Pinpoint the cell where the given text exists, returning its (x, y) midpoint coordinate. 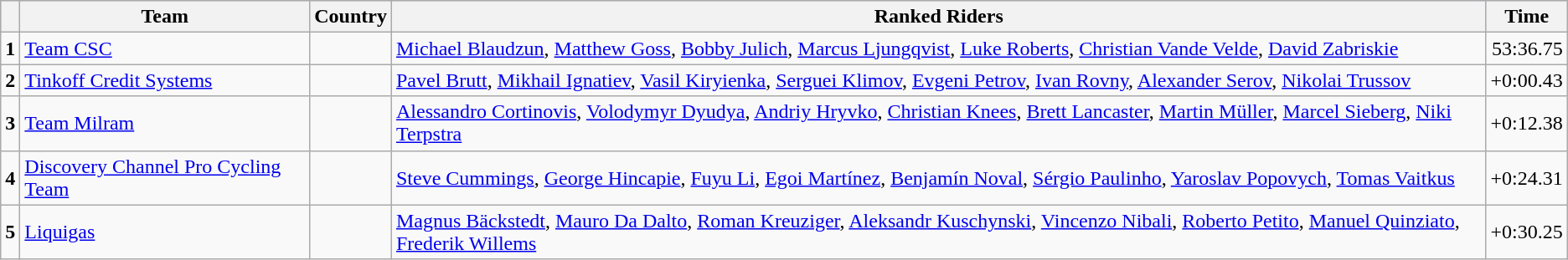
Country (351, 17)
Magnus Bäckstedt, Mauro Da Dalto, Roman Kreuziger, Aleksandr Kuschynski, Vincenzo Nibali, Roberto Petito, Manuel Quinziato, Frederik Willems (938, 232)
2 (10, 80)
5 (10, 232)
4 (10, 177)
Team CSC (165, 48)
+0:30.25 (1526, 232)
Ranked Riders (938, 17)
Michael Blaudzun, Matthew Goss, Bobby Julich, Marcus Ljungqvist, Luke Roberts, Christian Vande Velde, David Zabriskie (938, 48)
+0:00.43 (1526, 80)
Time (1526, 17)
Team Milram (165, 124)
53:36.75 (1526, 48)
Liquigas (165, 232)
Alessandro Cortinovis, Volodymyr Dyudya, Andriy Hryvko, Christian Knees, Brett Lancaster, Martin Müller, Marcel Sieberg, Niki Terpstra (938, 124)
Team (165, 17)
Tinkoff Credit Systems (165, 80)
+0:24.31 (1526, 177)
Pavel Brutt, Mikhail Ignatiev, Vasil Kiryienka, Serguei Klimov, Evgeni Petrov, Ivan Rovny, Alexander Serov, Nikolai Trussov (938, 80)
+0:12.38 (1526, 124)
1 (10, 48)
3 (10, 124)
Discovery Channel Pro Cycling Team (165, 177)
Steve Cummings, George Hincapie, Fuyu Li, Egoi Martínez, Benjamín Noval, Sérgio Paulinho, Yaroslav Popovych, Tomas Vaitkus (938, 177)
